Identify which cell holds the provided text, then report its [X, Y] central coordinate. 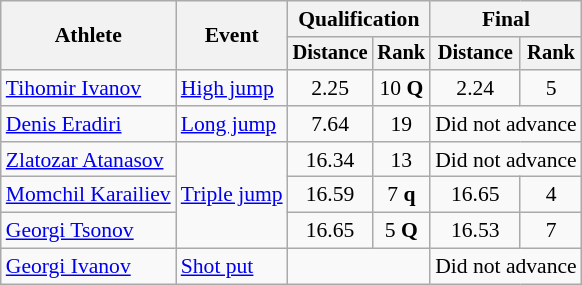
Momchil Karailiev [88, 195]
Long jump [232, 124]
Georgi Tsonov [88, 231]
2.25 [330, 88]
16.34 [330, 160]
High jump [232, 88]
Event [232, 36]
Denis Eradiri [88, 124]
19 [402, 124]
Final [506, 19]
16.53 [475, 231]
Shot put [232, 267]
2.24 [475, 88]
5 Q [402, 231]
Georgi Ivanov [88, 267]
7 [550, 231]
7 q [402, 195]
Zlatozar Atanasov [88, 160]
16.59 [330, 195]
Tihomir Ivanov [88, 88]
Athlete [88, 36]
5 [550, 88]
7.64 [330, 124]
4 [550, 195]
Qualification [359, 19]
Triple jump [232, 196]
13 [402, 160]
10 Q [402, 88]
